Locate the cell with the specified text and output its [X, Y] center coordinate. 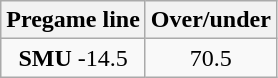
Over/under [210, 20]
70.5 [210, 58]
Pregame line [74, 20]
SMU -14.5 [74, 58]
